From the cell containing the given text, extract its center point as (X, Y) coordinate. 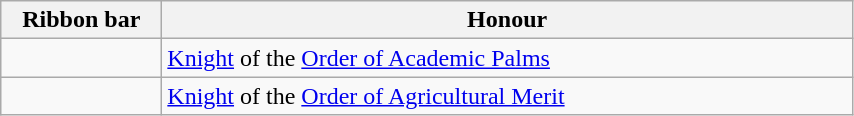
Knight of the Order of Academic Palms (508, 58)
Knight of the Order of Agricultural Merit (508, 96)
Ribbon bar (82, 20)
Honour (508, 20)
